Determine the (X, Y) coordinate at the center of the cell enclosing the given text.  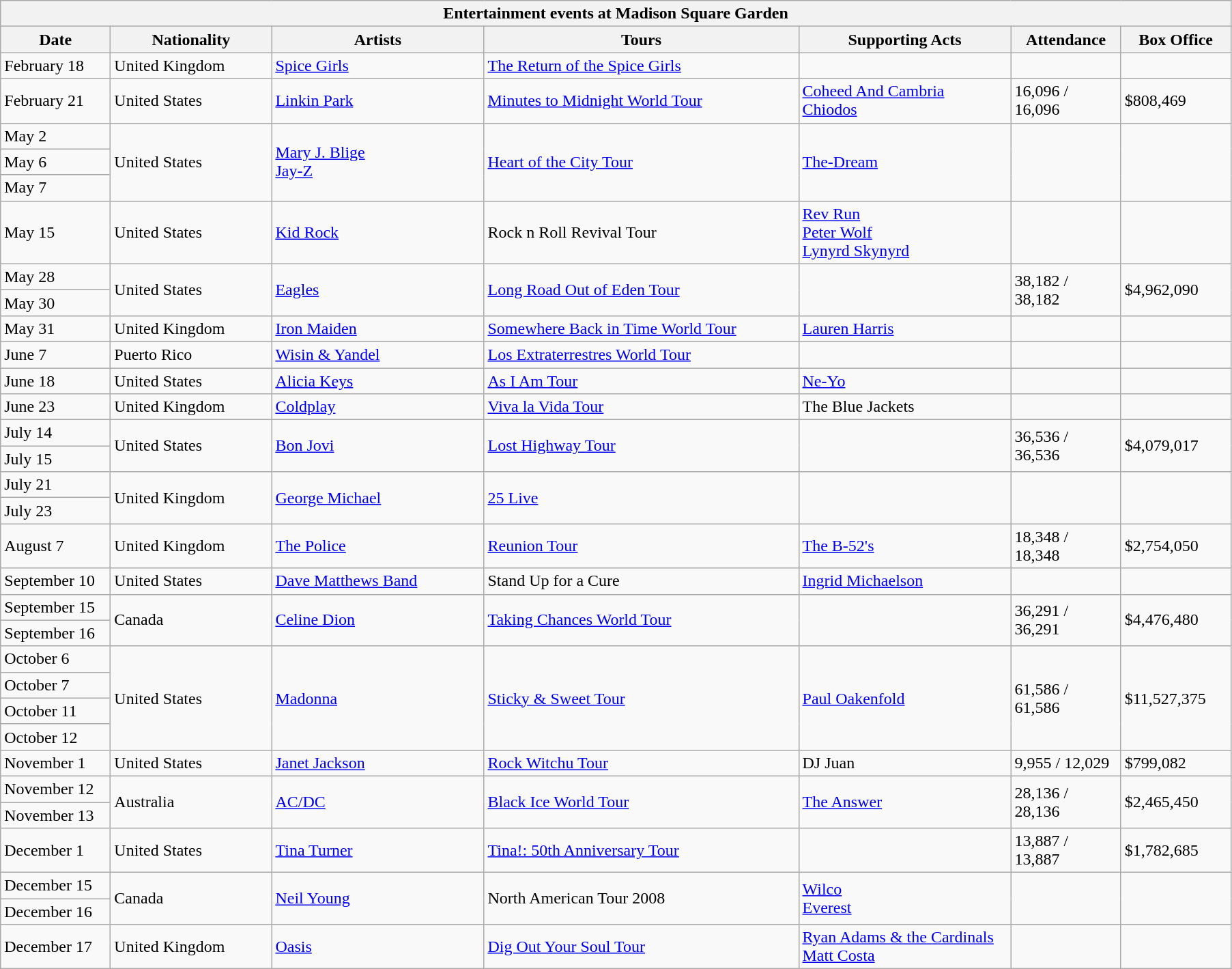
$4,476,480 (1175, 620)
As I Am Tour (642, 380)
Entertainment events at Madison Square Garden (616, 14)
Paul Oakenfold (905, 698)
August 7 (56, 546)
Los Extraterrestres World Tour (642, 354)
Tina Turner (378, 851)
May 2 (56, 136)
38,182 / 38,182 (1066, 290)
September 16 (56, 633)
9,955 / 12,029 (1066, 763)
July 14 (56, 433)
$4,962,090 (1175, 290)
Black Ice World Tour (642, 802)
Supporting Acts (905, 40)
May 7 (56, 188)
AC/DC (378, 802)
July 15 (56, 459)
Linkin Park (378, 101)
Minutes to Midnight World Tour (642, 101)
WilcoEverest (905, 899)
October 6 (56, 659)
May 30 (56, 303)
Oasis (378, 946)
61,586 / 61,586 (1066, 698)
Somewhere Back in Time World Tour (642, 328)
February 21 (56, 101)
Date (56, 40)
The Answer (905, 802)
December 15 (56, 886)
Bon Jovi (378, 446)
October 11 (56, 711)
Mary J. BligeJay-Z (378, 162)
$799,082 (1175, 763)
Lost Highway Tour (642, 446)
Janet Jackson (378, 763)
18,348 / 18,348 (1066, 546)
November 13 (56, 815)
Coldplay (378, 407)
May 31 (56, 328)
36,536 / 36,536 (1066, 446)
Reunion Tour (642, 546)
Rev RunPeter WolfLynyrd Skynyrd (905, 232)
36,291 / 36,291 (1066, 620)
November 12 (56, 789)
May 28 (56, 277)
Dave Matthews Band (378, 581)
Australia (191, 802)
September 10 (56, 581)
Ingrid Michaelson (905, 581)
DJ Juan (905, 763)
28,136 / 28,136 (1066, 802)
$1,782,685 (1175, 851)
June 7 (56, 354)
Iron Maiden (378, 328)
Neil Young (378, 899)
16,096 / 16,096 (1066, 101)
Coheed And CambriaChiodos (905, 101)
$808,469 (1175, 101)
Nationality (191, 40)
Heart of the City Tour (642, 162)
Alicia Keys (378, 380)
The Police (378, 546)
Stand Up for a Cure (642, 581)
Rock Witchu Tour (642, 763)
Rock n Roll Revival Tour (642, 232)
$4,079,017 (1175, 446)
September 15 (56, 607)
Spice Girls (378, 66)
Attendance (1066, 40)
July 21 (56, 485)
$11,527,375 (1175, 698)
December 16 (56, 912)
December 17 (56, 946)
$2,754,050 (1175, 546)
December 1 (56, 851)
Box Office (1175, 40)
Kid Rock (378, 232)
The Return of the Spice Girls (642, 66)
Long Road Out of Eden Tour (642, 290)
Puerto Rico (191, 354)
June 18 (56, 380)
Tours (642, 40)
The-Dream (905, 162)
Madonna (378, 698)
Wisin & Yandel (378, 354)
The Blue Jackets (905, 407)
Viva la Vida Tour (642, 407)
May 15 (56, 232)
Artists (378, 40)
February 18 (56, 66)
October 12 (56, 737)
George Michael (378, 498)
Eagles (378, 290)
Sticky & Sweet Tour (642, 698)
Dig Out Your Soul Tour (642, 946)
Tina!: 50th Anniversary Tour (642, 851)
November 1 (56, 763)
13,887 / 13,887 (1066, 851)
The B-52's (905, 546)
North American Tour 2008 (642, 899)
Lauren Harris (905, 328)
Ryan Adams & the CardinalsMatt Costa (905, 946)
June 23 (56, 407)
Ne-Yo (905, 380)
Taking Chances World Tour (642, 620)
25 Live (642, 498)
$2,465,450 (1175, 802)
May 6 (56, 162)
Celine Dion (378, 620)
October 7 (56, 685)
July 23 (56, 511)
